Determine the (x, y) coordinate at the center of the cell enclosing the given text.  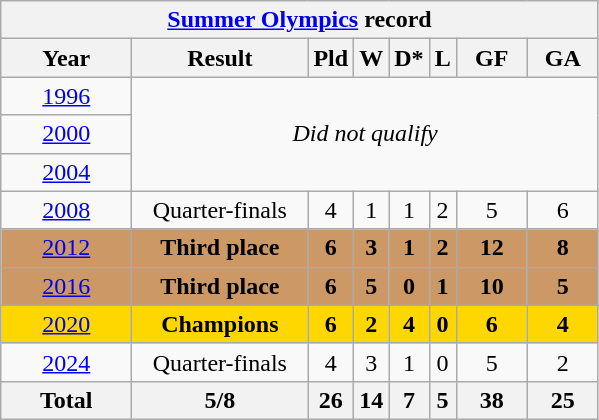
1996 (66, 96)
Champions (220, 324)
Total (66, 400)
GF (492, 58)
2008 (66, 210)
2012 (66, 248)
25 (562, 400)
5/8 (220, 400)
14 (372, 400)
2020 (66, 324)
12 (492, 248)
W (372, 58)
Result (220, 58)
Year (66, 58)
2016 (66, 286)
Pld (331, 58)
10 (492, 286)
2024 (66, 362)
26 (331, 400)
Did not qualify (365, 134)
GA (562, 58)
38 (492, 400)
Summer Olympics record (300, 20)
L (442, 58)
D* (409, 58)
7 (409, 400)
2000 (66, 134)
8 (562, 248)
2004 (66, 172)
